Extract the [X, Y] coordinate from the center of the cell holding the provided text.  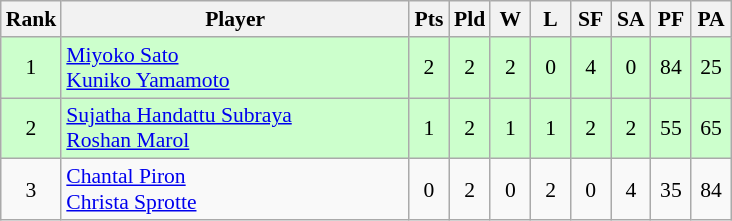
Chantal Piron Christa Sprotte [235, 190]
Player [235, 19]
SF [591, 19]
55 [671, 128]
Rank [32, 19]
PF [671, 19]
65 [711, 128]
Pts [429, 19]
SA [631, 19]
Miyoko Sato Kuniko Yamamoto [235, 68]
35 [671, 190]
Sujatha Handattu Subraya Roshan Marol [235, 128]
PA [711, 19]
3 [32, 190]
L [550, 19]
25 [711, 68]
Pld [470, 19]
W [510, 19]
